Locate the cell with the specified text and output its [x, y] center coordinate. 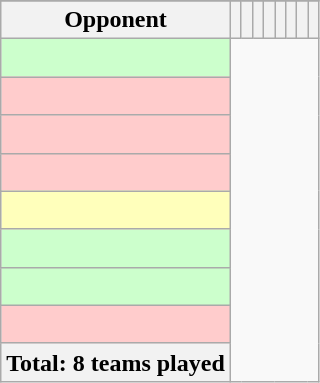
Total: 8 teams played [116, 362]
Opponent [116, 20]
